Capture the cell that displays the provided text and extract its [X, Y] central coordinate. 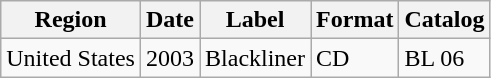
United States [71, 58]
Date [170, 20]
Blackliner [256, 58]
BL 06 [444, 58]
CD [355, 58]
Region [71, 20]
Catalog [444, 20]
2003 [170, 58]
Format [355, 20]
Label [256, 20]
